Find where the given text appears and provide that cell's center as [x, y] coordinate. 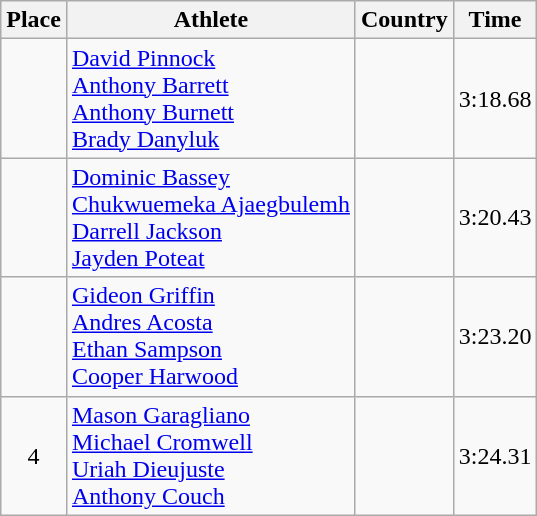
4 [34, 456]
Athlete [210, 20]
Mason GaraglianoMichael CromwellUriah DieujusteAnthony Couch [210, 456]
3:24.31 [495, 456]
3:23.20 [495, 336]
Country [404, 20]
3:20.43 [495, 218]
Place [34, 20]
3:18.68 [495, 98]
David PinnockAnthony BarrettAnthony BurnettBrady Danyluk [210, 98]
Gideon GriffinAndres AcostaEthan SampsonCooper Harwood [210, 336]
Dominic BasseyChukwuemeka AjaegbulemhDarrell JacksonJayden Poteat [210, 218]
Time [495, 20]
